Output the (X, Y) coordinate of the center of the cell containing the given text.  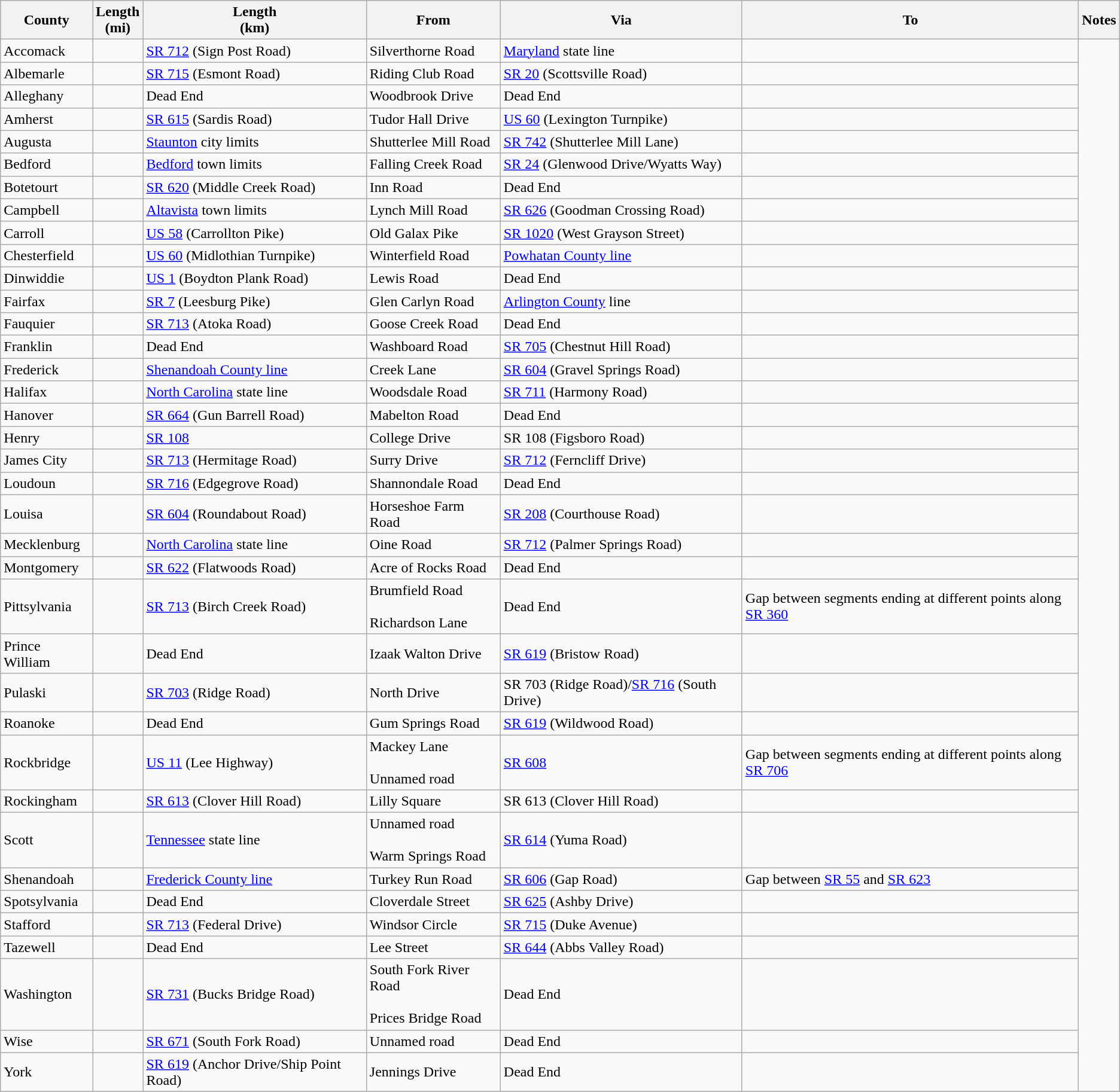
SR 731 (Bucks Bridge Road) (255, 994)
Riding Club Road (433, 74)
SR 625 (Ashby Drive) (621, 902)
Mackey LaneUnnamed road (433, 762)
SR 108 (255, 438)
SR 703 (Ridge Road) (255, 693)
SR 712 (Palmer Springs Road) (621, 545)
Dinwiddie (47, 278)
SR 626 (Goodman Crossing Road) (621, 210)
SR 604 (Gravel Springs Road) (621, 370)
Glen Carlyn Road (433, 301)
Woodsdale Road (433, 392)
Scott (47, 840)
Jennings Drive (433, 1072)
SR 664 (Gun Barrell Road) (255, 415)
Albemarle (47, 74)
Pittsylvania (47, 606)
Montgomery (47, 568)
Tazewell (47, 947)
Fairfax (47, 301)
Alleghany (47, 96)
US 58 (Carrollton Pike) (255, 233)
SR 24 (Glenwood Drive/Wyatts Way) (621, 164)
SR 619 (Bristow Road) (621, 653)
Bedford (47, 164)
Shannondale Road (433, 483)
US 1 (Boydton Plank Road) (255, 278)
Henry (47, 438)
Frederick (47, 370)
SR 619 (Anchor Drive/Ship Point Road) (255, 1072)
US 60 (Lexington Turnpike) (621, 119)
Halifax (47, 392)
Turkey Run Road (433, 879)
York (47, 1072)
Loudoun (47, 483)
Brumfield RoadRichardson Lane (433, 606)
Gap between segments ending at different points along SR 706 (910, 762)
SR 608 (621, 762)
Lee Street (433, 947)
Mecklenburg (47, 545)
Inn Road (433, 187)
Izaak Walton Drive (433, 653)
Unnamed roadWarm Springs Road (433, 840)
Altavista town limits (255, 210)
Wise (47, 1041)
Washington (47, 994)
Silverthorne Road (433, 51)
Fauquier (47, 324)
SR 715 (Esmont Road) (255, 74)
Length(km) (255, 20)
College Drive (433, 438)
From (433, 20)
SR 705 (Chestnut Hill Road) (621, 347)
Campbell (47, 210)
Tennessee state line (255, 840)
SR 644 (Abbs Valley Road) (621, 947)
Creek Lane (433, 370)
Falling Creek Road (433, 164)
County (47, 20)
Rockbridge (47, 762)
SR 620 (Middle Creek Road) (255, 187)
Old Galax Pike (433, 233)
Length(mi) (118, 20)
Frederick County line (255, 879)
Arlington County line (621, 301)
SR 742 (Shutterlee Mill Lane) (621, 142)
Surry Drive (433, 460)
Spotsylvania (47, 902)
Woodbrook Drive (433, 96)
Amherst (47, 119)
Windsor Circle (433, 925)
Accomack (47, 51)
SR 716 (Edgegrove Road) (255, 483)
US 11 (Lee Highway) (255, 762)
Shenandoah (47, 879)
Tudor Hall Drive (433, 119)
Winterfield Road (433, 255)
Hanover (47, 415)
Powhatan County line (621, 255)
Shutterlee Mill Road (433, 142)
SR 108 (Figsboro Road) (621, 438)
SR 713 (Federal Drive) (255, 925)
Washboard Road (433, 347)
Mabelton Road (433, 415)
Shenandoah County line (255, 370)
North Drive (433, 693)
Lewis Road (433, 278)
SR 711 (Harmony Road) (621, 392)
Augusta (47, 142)
Bedford town limits (255, 164)
SR 712 (Sign Post Road) (255, 51)
Cloverdale Street (433, 902)
SR 604 (Roundabout Road) (255, 514)
SR 7 (Leesburg Pike) (255, 301)
Oine Road (433, 545)
Gum Springs Road (433, 723)
SR 703 (Ridge Road)/SR 716 (South Drive) (621, 693)
SR 1020 (West Grayson Street) (621, 233)
SR 622 (Flatwoods Road) (255, 568)
SR 615 (Sardis Road) (255, 119)
Staunton city limits (255, 142)
Notes (1099, 20)
SR 713 (Atoka Road) (255, 324)
SR 713 (Hermitage Road) (255, 460)
Carroll (47, 233)
Horseshoe Farm Road (433, 514)
Botetourt (47, 187)
Stafford (47, 925)
Acre of Rocks Road (433, 568)
Via (621, 20)
South Fork River RoadPrices Bridge Road (433, 994)
Prince William (47, 653)
SR 713 (Birch Creek Road) (255, 606)
Rockingham (47, 801)
SR 20 (Scottsville Road) (621, 74)
Franklin (47, 347)
Louisa (47, 514)
SR 208 (Courthouse Road) (621, 514)
Roanoke (47, 723)
James City (47, 460)
Lilly Square (433, 801)
SR 614 (Yuma Road) (621, 840)
SR 619 (Wildwood Road) (621, 723)
US 60 (Midlothian Turnpike) (255, 255)
SR 606 (Gap Road) (621, 879)
Goose Creek Road (433, 324)
Unnamed road (433, 1041)
SR 712 (Ferncliff Drive) (621, 460)
SR 715 (Duke Avenue) (621, 925)
SR 671 (South Fork Road) (255, 1041)
Lynch Mill Road (433, 210)
Maryland state line (621, 51)
Gap between segments ending at different points along SR 360 (910, 606)
Pulaski (47, 693)
Chesterfield (47, 255)
To (910, 20)
Gap between SR 55 and SR 623 (910, 879)
